Locate the cell with the specified text and output its [X, Y] center coordinate. 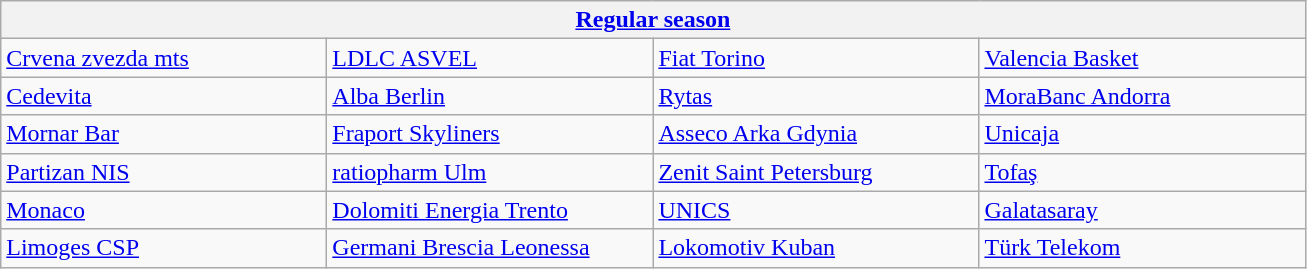
Tofaş [1142, 172]
MoraBanc Andorra [1142, 96]
Rytas [816, 96]
Galatasaray [1142, 210]
Fraport Skyliners [490, 134]
Monaco [164, 210]
Dolomiti Energia Trento [490, 210]
Asseco Arka Gdynia [816, 134]
ratiopharm Ulm [490, 172]
Mornar Bar [164, 134]
Regular season [653, 20]
Türk Telekom [1142, 248]
Germani Brescia Leonessa [490, 248]
Alba Berlin [490, 96]
Limoges CSP [164, 248]
Zenit Saint Petersburg [816, 172]
LDLC ASVEL [490, 58]
Fiat Torino [816, 58]
Lokomotiv Kuban [816, 248]
Partizan NIS [164, 172]
Cedevita [164, 96]
Valencia Basket [1142, 58]
UNICS [816, 210]
Unicaja [1142, 134]
Crvena zvezda mts [164, 58]
